Identify which cell holds the provided text, then report its [x, y] central coordinate. 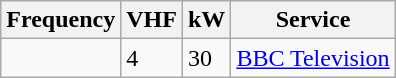
Frequency [61, 20]
kW [206, 20]
Service [313, 20]
30 [206, 58]
VHF [152, 20]
4 [152, 58]
BBC Television [313, 58]
